From the cell containing the given text, extract its center point as (X, Y) coordinate. 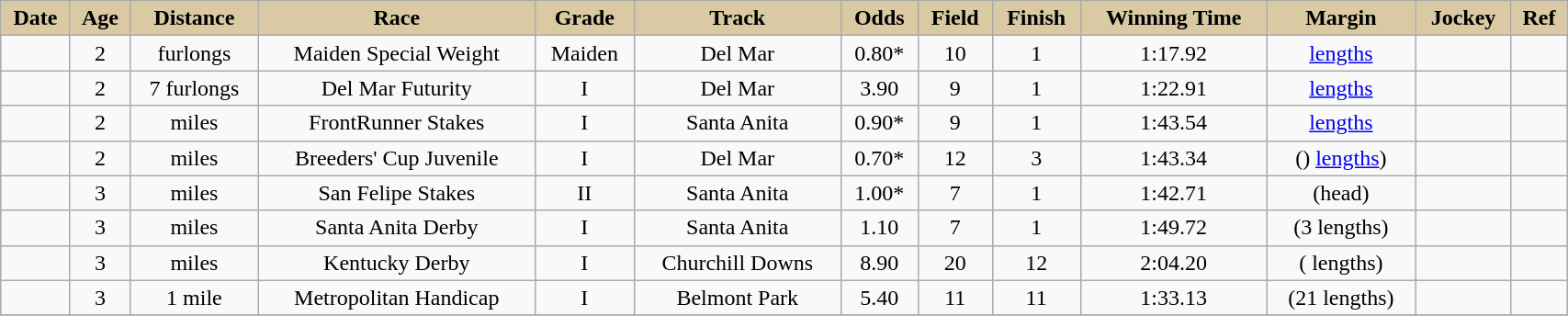
0.70* (879, 158)
1:42.71 (1174, 193)
0.90* (879, 123)
3.90 (879, 88)
Churchill Downs (737, 263)
Maiden Special Weight (397, 53)
Grade (584, 18)
1:49.72 (1174, 228)
Track (737, 18)
1:43.34 (1174, 158)
Margin (1341, 18)
Age (99, 18)
2:04.20 (1174, 263)
Finish (1036, 18)
Santa Anita Derby (397, 228)
1.00* (879, 193)
1 mile (195, 298)
8.90 (879, 263)
5.40 (879, 298)
II (584, 193)
(21 lengths) (1341, 298)
Kentucky Derby (397, 263)
Odds (879, 18)
1:33.13 (1174, 298)
Ref (1539, 18)
( lengths) (1341, 263)
Maiden (584, 53)
0.80* (879, 53)
Breeders' Cup Juvenile (397, 158)
(3 lengths) (1341, 228)
() lengths) (1341, 158)
Del Mar Futurity (397, 88)
Metropolitan Handicap (397, 298)
Winning Time (1174, 18)
Date (36, 18)
FrontRunner Stakes (397, 123)
20 (955, 263)
Jockey (1464, 18)
(head) (1341, 193)
Field (955, 18)
Distance (195, 18)
1.10 (879, 228)
10 (955, 53)
Belmont Park (737, 298)
1:17.92 (1174, 53)
San Felipe Stakes (397, 193)
1:43.54 (1174, 123)
7 furlongs (195, 88)
furlongs (195, 53)
Race (397, 18)
1:22.91 (1174, 88)
